Return the [x, y] coordinate for the center point of the cell that contains the specified text.  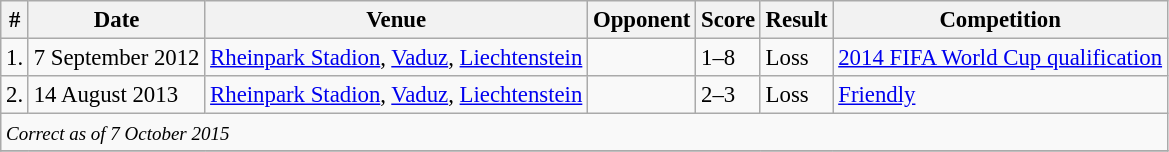
2–3 [728, 95]
1–8 [728, 58]
7 September 2012 [116, 58]
1. [15, 58]
Correct as of 7 October 2015 [584, 133]
Date [116, 20]
Friendly [1000, 95]
# [15, 20]
Competition [1000, 20]
2014 FIFA World Cup qualification [1000, 58]
Venue [396, 20]
2. [15, 95]
14 August 2013 [116, 95]
Score [728, 20]
Result [796, 20]
Opponent [642, 20]
